Return the [X, Y] coordinate for the center point of the cell that contains the specified text.  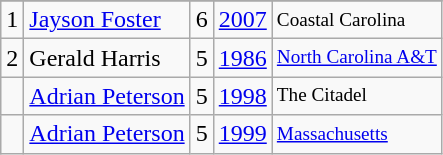
2 [12, 58]
1999 [242, 134]
Massachusetts [356, 134]
The Citadel [356, 96]
Jayson Foster [107, 20]
1 [12, 20]
1986 [242, 58]
6 [202, 20]
Gerald Harris [107, 58]
1998 [242, 96]
Coastal Carolina [356, 20]
2007 [242, 20]
North Carolina A&T [356, 58]
